Determine the (x, y) coordinate at the center of the cell enclosing the given text.  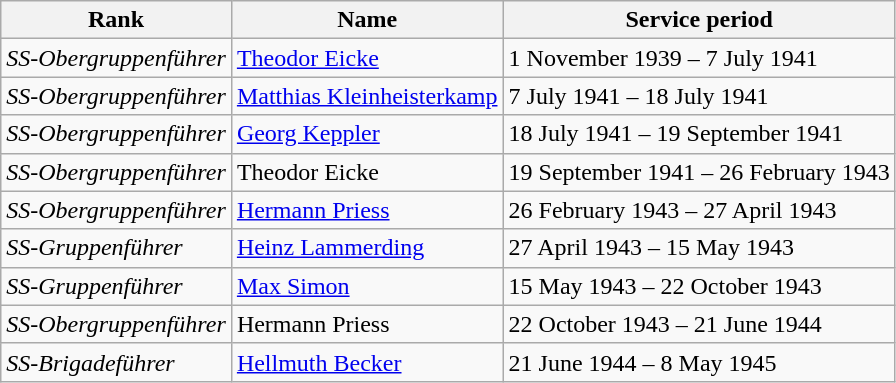
Hellmuth Becker (367, 362)
Service period (699, 20)
7 July 1941 – 18 July 1941 (699, 96)
Rank (116, 20)
19 September 1941 – 26 February 1943 (699, 172)
27 April 1943 – 15 May 1943 (699, 248)
Name (367, 20)
Max Simon (367, 286)
Matthias Kleinheisterkamp (367, 96)
26 February 1943 – 27 April 1943 (699, 210)
Heinz Lammerding (367, 248)
15 May 1943 – 22 October 1943 (699, 286)
1 November 1939 – 7 July 1941 (699, 58)
22 October 1943 – 21 June 1944 (699, 324)
18 July 1941 – 19 September 1941 (699, 134)
Georg Keppler (367, 134)
SS-Brigadeführer (116, 362)
21 June 1944 – 8 May 1945 (699, 362)
